Output the (x, y) coordinate of the center of the cell containing the given text.  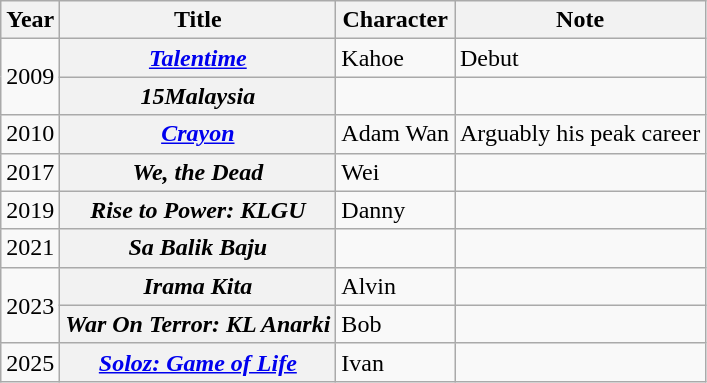
We, the Dead (198, 172)
Note (580, 20)
Irama Kita (198, 286)
2023 (30, 305)
2019 (30, 210)
Bob (396, 324)
Danny (396, 210)
Soloz: Game of Life (198, 362)
Character (396, 20)
Sa Balik Baju (198, 248)
2025 (30, 362)
Rise to Power: KLGU (198, 210)
Arguably his peak career (580, 134)
Crayon (198, 134)
Year (30, 20)
15Malaysia (198, 96)
Title (198, 20)
Ivan (396, 362)
2009 (30, 77)
2017 (30, 172)
Alvin (396, 286)
2010 (30, 134)
2021 (30, 248)
Wei (396, 172)
Kahoe (396, 58)
Debut (580, 58)
Adam Wan (396, 134)
War On Terror: KL Anarki (198, 324)
Talentime (198, 58)
